Scan for the cell matching the given text and deliver its (x, y) coordinate at center. 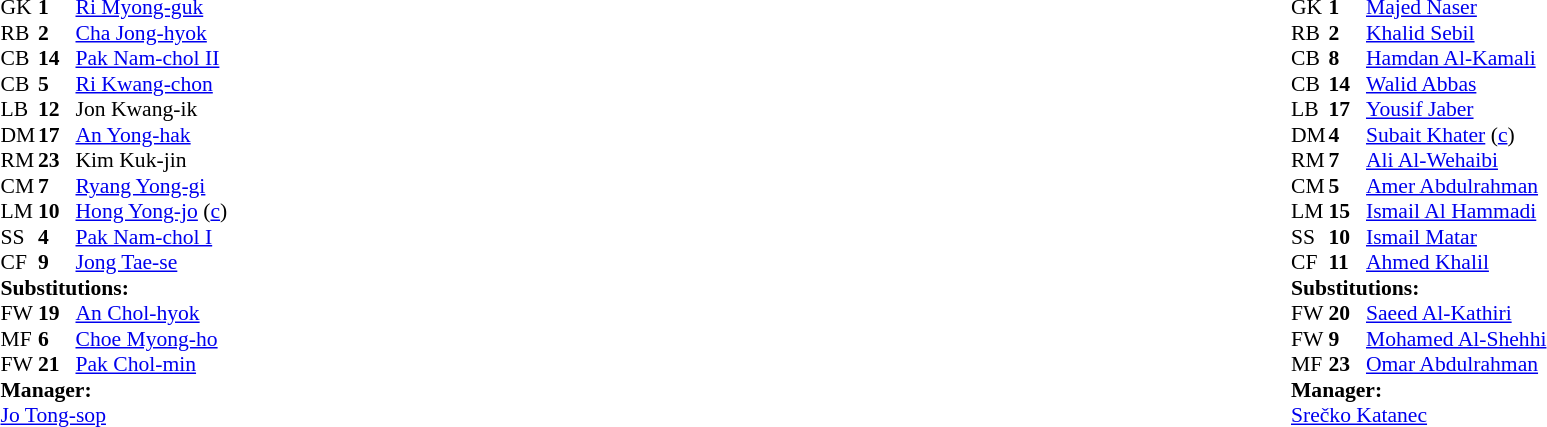
8 (1347, 59)
Choe Myong-ho (152, 339)
Cha Jong-hyok (152, 33)
Ri Kwang-chon (152, 84)
15 (1347, 211)
Walid Abbas (1456, 84)
Kim Kuk-jin (152, 161)
Hamdan Al-Kamali (1456, 59)
Amer Abdulrahman (1456, 186)
An Chol-hyok (152, 313)
19 (57, 313)
Pak Nam-chol II (152, 59)
Jong Tae-se (152, 263)
An Yong-hak (152, 135)
Ahmed Khalil (1456, 263)
Khalid Sebil (1456, 33)
Ryang Yong-gi (152, 186)
11 (1347, 263)
Pak Nam-chol I (152, 237)
Subait Khater (c) (1456, 135)
Pak Chol-min (152, 365)
Hong Yong-jo (c) (152, 211)
Omar Abdulrahman (1456, 365)
21 (57, 365)
6 (57, 339)
Ali Al-Wehaibi (1456, 161)
20 (1347, 313)
Jon Kwang-ik (152, 109)
Yousif Jaber (1456, 109)
Saeed Al-Kathiri (1456, 313)
Ismail Matar (1456, 237)
Mohamed Al-Shehhi (1456, 339)
12 (57, 109)
Ismail Al Hammadi (1456, 211)
